Extract the [x, y] coordinate from the center of the cell holding the provided text.  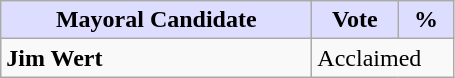
% [426, 20]
Jim Wert [156, 58]
Acclaimed [383, 58]
Vote [355, 20]
Mayoral Candidate [156, 20]
